Return (X, Y) of the center of cell containing provided text 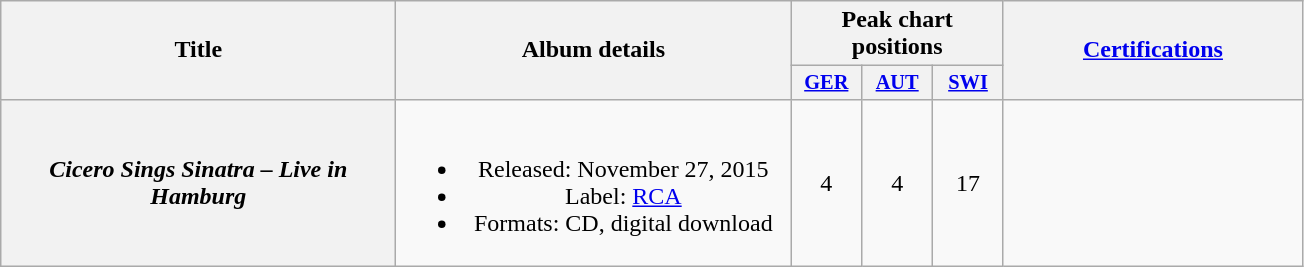
Title (198, 50)
Album details (594, 50)
Cicero Sings Sinatra – Live in Hamburg (198, 182)
Certifications (1152, 50)
GER (826, 83)
AUT (898, 83)
Released: November 27, 2015Label: RCAFormats: CD, digital download (594, 182)
Peak chart positions (898, 34)
SWI (968, 83)
17 (968, 182)
